Detect which cell encompasses the target text, then output its [X, Y] center coordinate. 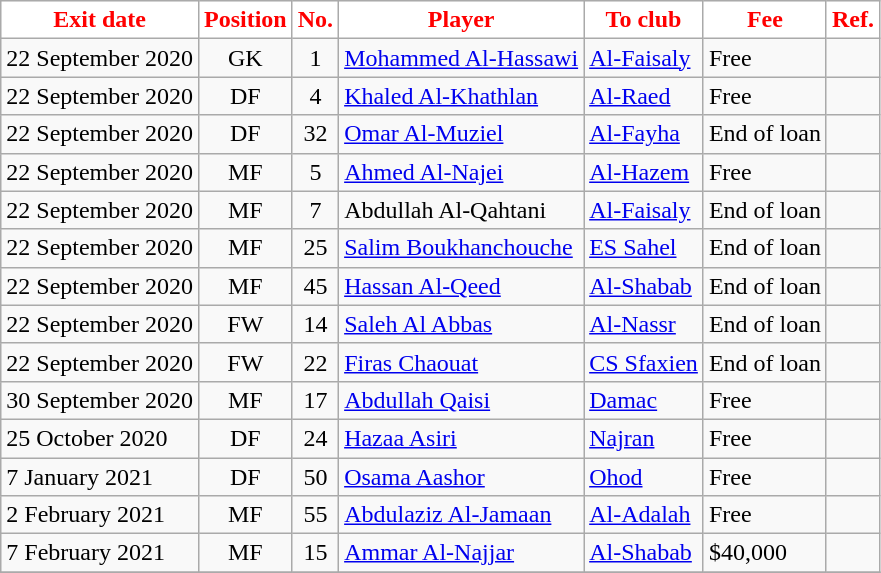
Player [462, 20]
Najran [644, 438]
17 [315, 400]
7 January 2021 [100, 477]
22 [315, 362]
1 [315, 58]
No. [315, 20]
Position [245, 20]
Ohod [644, 477]
45 [315, 286]
Osama Aashor [462, 477]
Mohammed Al-Hassawi [462, 58]
Al-Fayha [644, 134]
Fee [764, 20]
50 [315, 477]
Firas Chaouat [462, 362]
15 [315, 553]
55 [315, 515]
$40,000 [764, 553]
Exit date [100, 20]
Abdulaziz Al-Jamaan [462, 515]
GK [245, 58]
ES Sahel [644, 248]
4 [315, 96]
32 [315, 134]
To club [644, 20]
Omar Al-Muziel [462, 134]
Al-Adalah [644, 515]
7 [315, 210]
2 February 2021 [100, 515]
Khaled Al-Khathlan [462, 96]
Ref. [852, 20]
Ahmed Al-Najei [462, 172]
Damac [644, 400]
25 [315, 248]
24 [315, 438]
14 [315, 324]
Abdullah Al-Qahtani [462, 210]
Abdullah Qaisi [462, 400]
Salim Boukhanchouche [462, 248]
Hassan Al-Qeed [462, 286]
Ammar Al-Najjar [462, 553]
CS Sfaxien [644, 362]
30 September 2020 [100, 400]
7 February 2021 [100, 553]
Al-Raed [644, 96]
25 October 2020 [100, 438]
Saleh Al Abbas [462, 324]
Al-Nassr [644, 324]
Al-Hazem [644, 172]
Hazaa Asiri [462, 438]
5 [315, 172]
